Locate the cell with the specified text and output its [x, y] center coordinate. 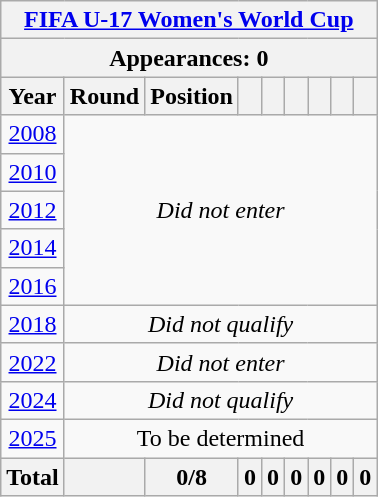
2014 [33, 248]
2022 [33, 362]
Year [33, 96]
0/8 [192, 477]
FIFA U-17 Women's World Cup [189, 20]
2012 [33, 210]
2008 [33, 134]
Position [192, 96]
2024 [33, 400]
Appearances: 0 [189, 58]
Round [104, 96]
2016 [33, 286]
2025 [33, 438]
2010 [33, 172]
To be determined [220, 438]
2018 [33, 324]
Total [33, 477]
